Extract the [x, y] coordinate from the center of the cell holding the provided text.  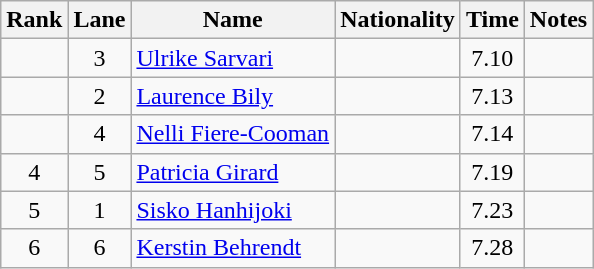
7.14 [492, 134]
Nationality [398, 20]
Rank [34, 20]
3 [100, 58]
Notes [558, 20]
7.19 [492, 172]
Nelli Fiere-Cooman [233, 134]
Ulrike Sarvari [233, 58]
Time [492, 20]
7.10 [492, 58]
Laurence Bily [233, 96]
Sisko Hanhijoki [233, 210]
Kerstin Behrendt [233, 248]
7.28 [492, 248]
2 [100, 96]
Lane [100, 20]
7.23 [492, 210]
7.13 [492, 96]
Name [233, 20]
1 [100, 210]
Patricia Girard [233, 172]
